For the text-containing cell, return its midpoint in (X, Y) coordinate format. 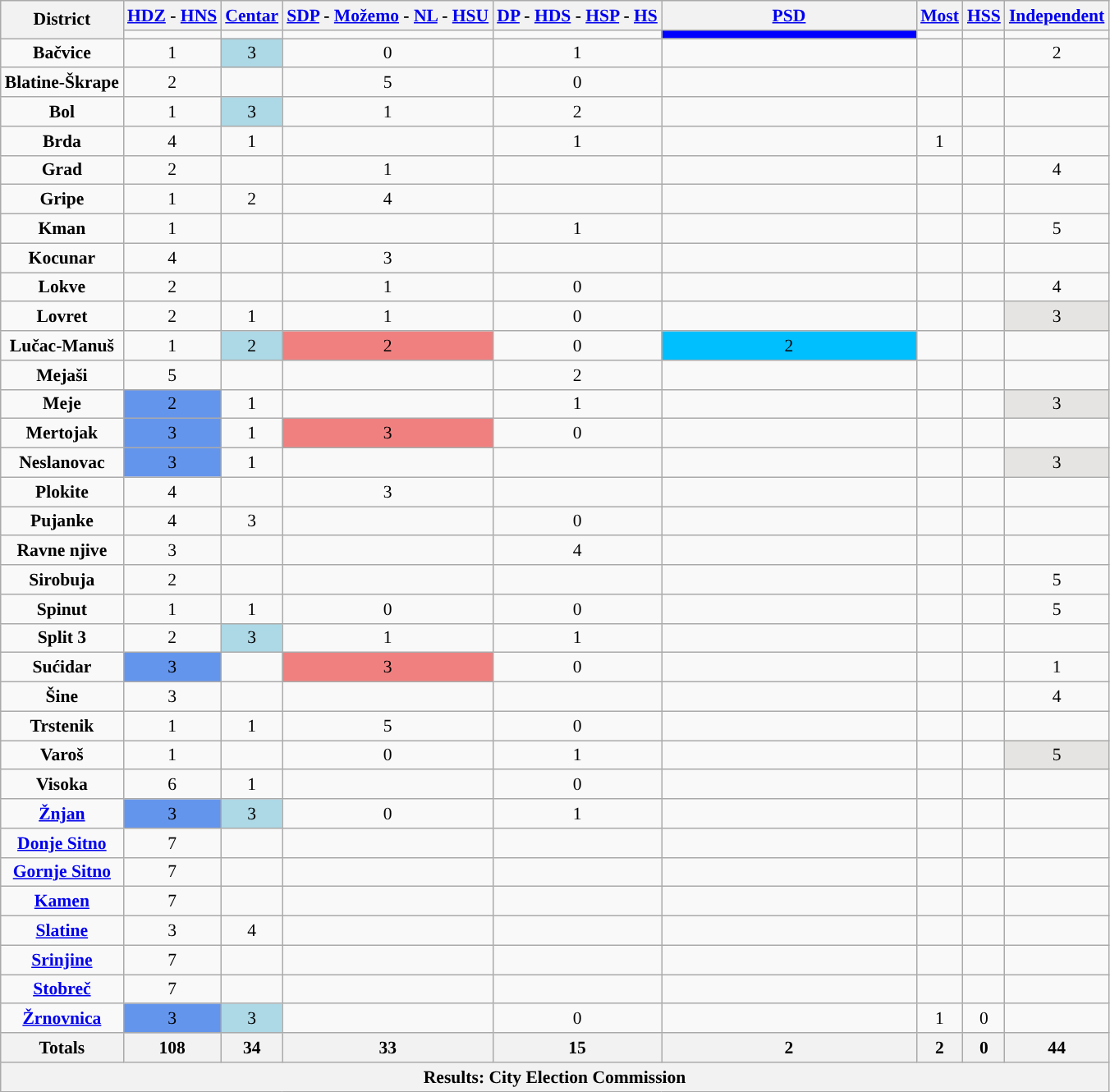
Varoš (62, 755)
Žrnovnica (62, 1019)
Brda (62, 141)
Šine (62, 697)
Žnjan (62, 814)
District (62, 20)
Slatine (62, 931)
34 (251, 1048)
Spinut (62, 609)
33 (388, 1048)
Mejaši (62, 375)
Most (939, 16)
Bol (62, 112)
Mertojak (62, 434)
Kman (62, 229)
Donje Sitno (62, 843)
Lučac-Manuš (62, 346)
DP - HDS - HSP - HS (577, 16)
Split 3 (62, 638)
SDP - Možemo - NL - HSU (388, 16)
Lovret (62, 317)
Plokite (62, 492)
Srinjine (62, 960)
Pujanke (62, 521)
Grad (62, 170)
Visoka (62, 785)
Results: City Election Commission (555, 1077)
PSD (789, 16)
Kamen (62, 902)
6 (172, 785)
Ravne njive (62, 551)
Meje (62, 404)
15 (577, 1048)
108 (172, 1048)
Sirobuja (62, 580)
44 (1057, 1048)
Gripe (62, 200)
Totals (62, 1048)
Neslanovac (62, 463)
Bačvice (62, 53)
Sućidar (62, 668)
Stobreč (62, 989)
Trstenik (62, 726)
Independent (1057, 16)
HDZ - HNS (172, 16)
HSS (984, 16)
Blatine-Škrape (62, 83)
Gornje Sitno (62, 872)
Kocunar (62, 258)
Lokve (62, 287)
Centar (251, 16)
